Identify which cell holds the provided text, then report its [X, Y] central coordinate. 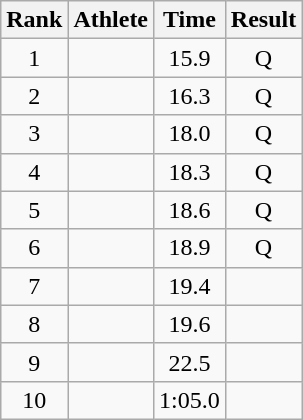
18.0 [190, 134]
9 [34, 362]
Result [263, 20]
15.9 [190, 58]
3 [34, 134]
16.3 [190, 96]
5 [34, 210]
Time [190, 20]
6 [34, 248]
8 [34, 324]
18.9 [190, 248]
19.6 [190, 324]
4 [34, 172]
18.3 [190, 172]
Rank [34, 20]
22.5 [190, 362]
2 [34, 96]
7 [34, 286]
18.6 [190, 210]
19.4 [190, 286]
1 [34, 58]
10 [34, 400]
Athlete [111, 20]
1:05.0 [190, 400]
